For the text-containing cell, return its midpoint in (x, y) coordinate format. 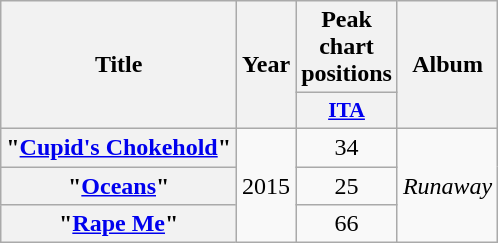
"Rape Me" (119, 224)
ITA (347, 111)
Peak chart positions (347, 47)
25 (347, 185)
Title (119, 65)
34 (347, 147)
"Cupid's Chokehold" (119, 147)
Album (447, 65)
"Oceans" (119, 185)
Runaway (447, 185)
2015 (266, 185)
Year (266, 65)
66 (347, 224)
